Search for the cell housing the specified text and yield its (x, y) center coordinate. 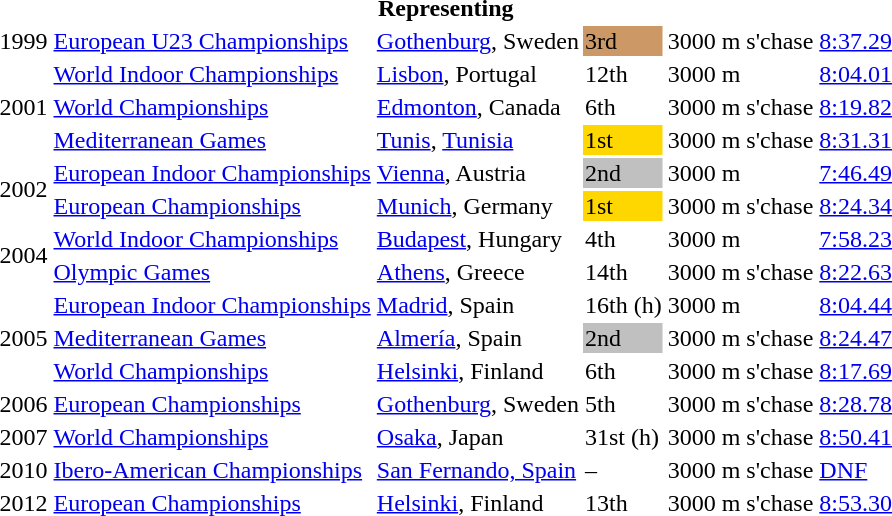
Munich, Germany (478, 206)
Olympic Games (212, 272)
Edmonton, Canada (478, 107)
Vienna, Austria (478, 173)
31st (h) (623, 437)
Tunis, Tunisia (478, 140)
16th (h) (623, 305)
San Fernando, Spain (478, 470)
– (623, 470)
14th (623, 272)
12th (623, 74)
3rd (623, 41)
Almería, Spain (478, 338)
Ibero-American Championships (212, 470)
Madrid, Spain (478, 305)
Osaka, Japan (478, 437)
Lisbon, Portugal (478, 74)
Athens, Greece (478, 272)
4th (623, 239)
Helsinki, Finland (478, 371)
Budapest, Hungary (478, 239)
European U23 Championships (212, 41)
5th (623, 404)
